Identify which cell holds the provided text, then report its (X, Y) central coordinate. 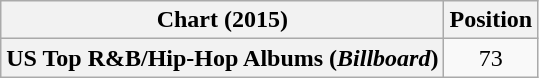
Chart (2015) (222, 20)
US Top R&B/Hip-Hop Albums (Billboard) (222, 58)
Position (491, 20)
73 (491, 58)
